Return [X, Y] of the center of cell containing provided text 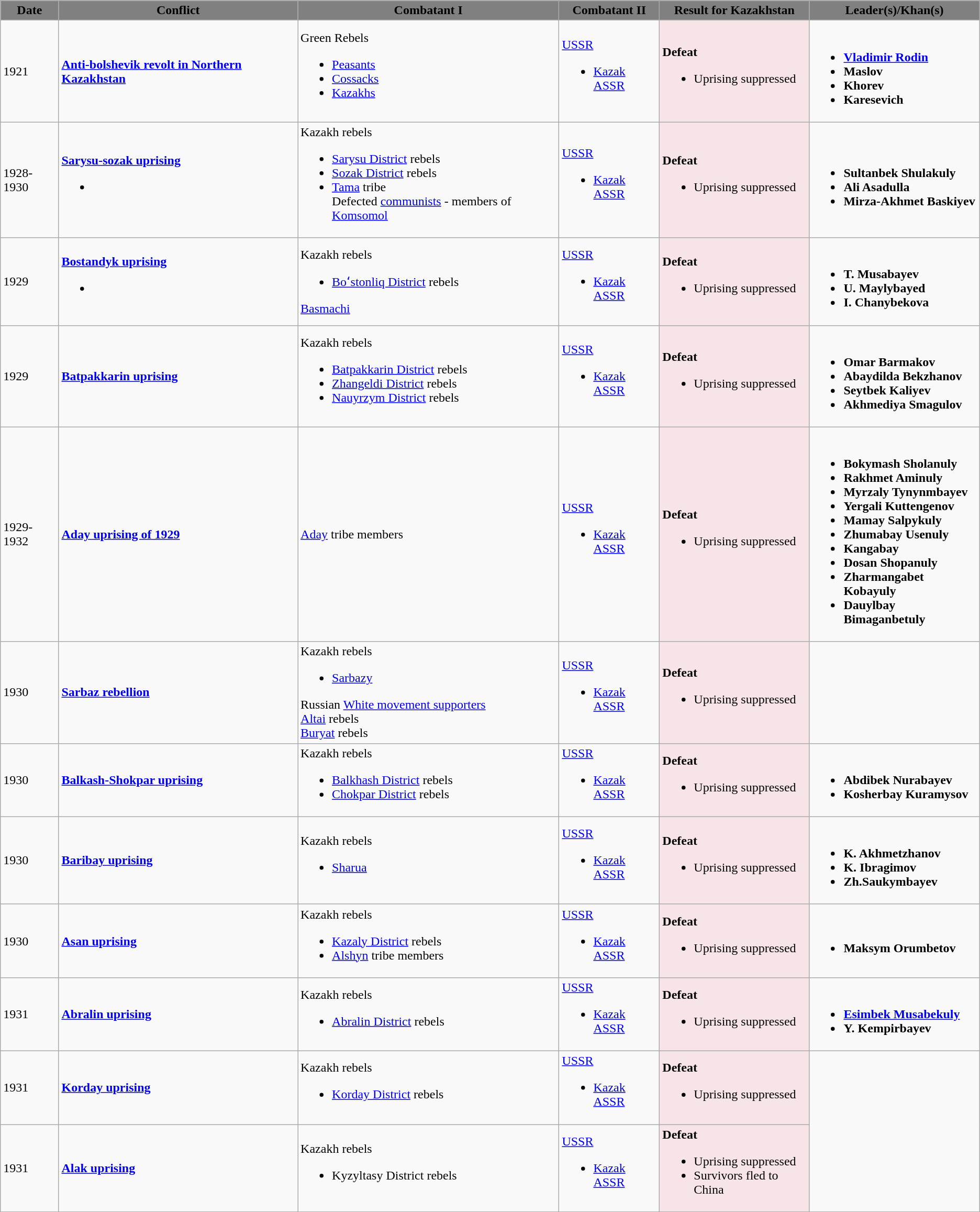
Kazakh rebelsAbralin District rebels [428, 1014]
DefeatUprising suppressedSurvivors fled to China [734, 1168]
Combatant I [428, 10]
Alak uprising [178, 1168]
Result for Kazakhstan [734, 10]
Vladimir RodinMaslovKhorevKaresevich [894, 71]
Baribay uprising [178, 860]
1928-1930 [29, 180]
Maksym Orumbetov [894, 941]
Kazakh rebelsKorday District rebels [428, 1087]
Sultanbek ShulakulyAli AsadullaMirza-Akhmet Baskiyev [894, 180]
K. AkhmetzhanovK. IbragimovZh.Saukymbayev [894, 860]
Aday uprising of 1929 [178, 534]
Aday tribe members [428, 534]
Anti-bolshevik revolt in Northern Kazakhstan [178, 71]
Kazakh rebelsBalkhash District rebelsChokpar District rebels [428, 780]
Kazakh rebelsBatpakkarin District rebelsZhangeldi District rebelsNauyrzym District rebels [428, 376]
Kazakh rebelsSarbazy Russian White movement supporters Altai rebels Buryat rebels [428, 692]
Kazakh rebelsBoʻstonliq District rebels Basmachi [428, 282]
Date [29, 10]
Conflict [178, 10]
Korday uprising [178, 1087]
Bostandyk uprising [178, 282]
Abdibek NurabayevKosherbay Kuramysov [894, 780]
Asan uprising [178, 941]
Kazakh rebelsSarysu District rebelsSozak District rebelsTama tribeDefected communists - members of Komsomol [428, 180]
Kazakh rebelsKyzyltasy District rebels [428, 1168]
T. MusabayevU. MaylybayedI. Chanybekova [894, 282]
Sarbaz rebellion [178, 692]
Green RebelsPeasantsCossacksKazakhs [428, 71]
Kazakh rebelsSharua [428, 860]
Sarysu-sozak uprising [178, 180]
Kazakh rebelsKazaly District rebelsAlshyn tribe members [428, 941]
Leader(s)/Khan(s) [894, 10]
Balkash-Shokpar uprising [178, 780]
1921 [29, 71]
Combatant II [609, 10]
Esimbek MusabekulyY. Kempirbayev [894, 1014]
Omar BarmakovAbaydilda BekzhanovSeytbek KaliyevAkhmediya Smagulov [894, 376]
Batpakkarin uprising [178, 376]
1929-1932 [29, 534]
Abralin uprising [178, 1014]
